Return the (X, Y) coordinate for the center point of the cell that contains the specified text.  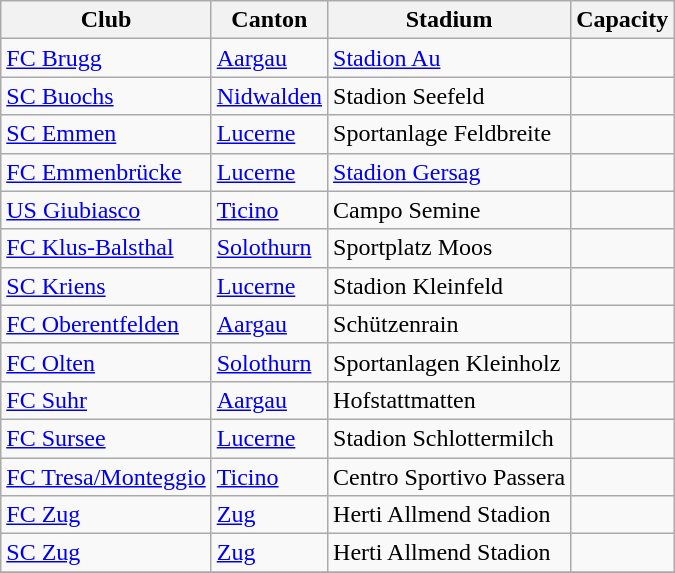
US Giubiasco (106, 210)
SC Zug (106, 553)
Schützenrain (450, 324)
FC Oberentfelden (106, 324)
FC Tresa/Monteggio (106, 477)
Sportplatz Moos (450, 248)
Capacity (622, 20)
Hofstattmatten (450, 400)
SC Emmen (106, 134)
Stadion Kleinfeld (450, 286)
Canton (269, 20)
Sportanlage Feldbreite (450, 134)
Nidwalden (269, 96)
FC Sursee (106, 438)
Stadion Schlottermilch (450, 438)
Stadion Au (450, 58)
FC Zug (106, 515)
Stadium (450, 20)
Centro Sportivo Passera (450, 477)
Club (106, 20)
Stadion Gersag (450, 172)
FC Olten (106, 362)
Campo Semine (450, 210)
SC Kriens (106, 286)
FC Suhr (106, 400)
FC Brugg (106, 58)
SC Buochs (106, 96)
FC Klus-Balsthal (106, 248)
Stadion Seefeld (450, 96)
FC Emmenbrücke (106, 172)
Sportanlagen Kleinholz (450, 362)
